Extract the (x, y) coordinate from the center of the cell holding the provided text.  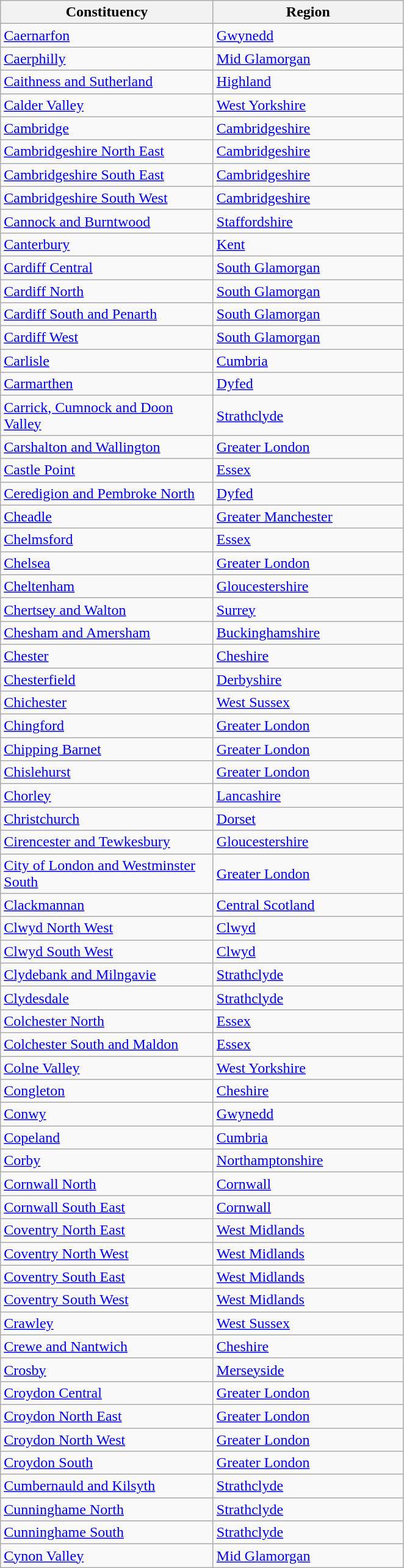
Staffordshire (308, 221)
Buckinghamshire (308, 633)
Chorley (107, 796)
Dorset (308, 819)
Cornwall North (107, 1184)
Highland (308, 82)
Cambridgeshire South West (107, 198)
Caithness and Sutherland (107, 82)
Northamptonshire (308, 1161)
Chelsea (107, 563)
Calder Valley (107, 105)
Croydon South (107, 1463)
Crewe and Nantwich (107, 1346)
Cardiff West (107, 338)
Chelmsford (107, 540)
Christchurch (107, 819)
Cardiff North (107, 291)
Colne Valley (107, 1068)
Kent (308, 244)
Coventry South East (107, 1277)
Congleton (107, 1091)
Chingford (107, 726)
Surrey (308, 609)
Cheltenham (107, 586)
Clwyd North West (107, 928)
Ceredigion and Pembroke North (107, 493)
Croydon North East (107, 1416)
Corby (107, 1161)
Caerphilly (107, 59)
Cheadle (107, 517)
Colchester North (107, 1021)
Cambridgeshire North East (107, 151)
Cardiff South and Penarth (107, 314)
Coventry North West (107, 1254)
Clydebank and Milngavie (107, 975)
Carshalton and Wallington (107, 447)
Conwy (107, 1114)
Cunninghame North (107, 1509)
Cunninghame South (107, 1533)
Chislehurst (107, 772)
Chichester (107, 703)
Merseyside (308, 1370)
Region (308, 12)
Cannock and Burntwood (107, 221)
Caernarfon (107, 35)
City of London and Westminster South (107, 873)
Cumbernauld and Kilsyth (107, 1486)
Chesterfield (107, 680)
Cirencester and Tewkesbury (107, 842)
Croydon Central (107, 1393)
Chesham and Amersham (107, 633)
Derbyshire (308, 680)
Chertsey and Walton (107, 609)
Carlisle (107, 361)
Clydesdale (107, 998)
Croydon North West (107, 1439)
Cynon Valley (107, 1556)
Cambridgeshire South East (107, 175)
Carrick, Cumnock and Doon Valley (107, 415)
Cornwall South East (107, 1207)
Lancashire (308, 796)
Coventry South West (107, 1300)
Cardiff Central (107, 267)
Chester (107, 656)
Coventry North East (107, 1230)
Crosby (107, 1370)
Crawley (107, 1323)
Clackmannan (107, 905)
Copeland (107, 1138)
Carmarthen (107, 384)
Colchester South and Maldon (107, 1044)
Castle Point (107, 470)
Central Scotland (308, 905)
Constituency (107, 12)
Cambridge (107, 128)
Clwyd South West (107, 951)
Canterbury (107, 244)
Chipping Barnet (107, 749)
Greater Manchester (308, 517)
